From the cell containing the given text, extract its center point as (x, y) coordinate. 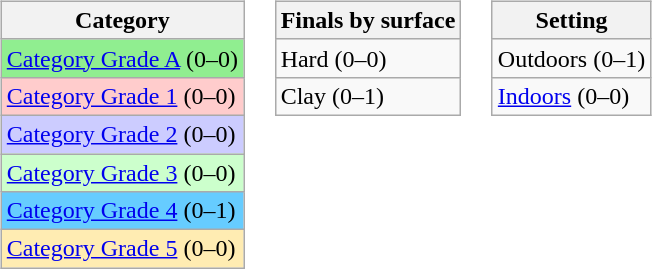
Clay (0–1) (368, 96)
Indoors (0–0) (571, 96)
Category Grade 3 (0–0) (122, 173)
Finals by surface (368, 20)
Category Grade A (0–0) (122, 58)
Category Grade 2 (0–0) (122, 134)
Category (122, 20)
Setting (571, 20)
Outdoors (0–1) (571, 58)
Category Grade 5 (0–0) (122, 249)
Hard (0–0) (368, 58)
Category Grade 1 (0–0) (122, 96)
Category Grade 4 (0–1) (122, 211)
